Locate the cell with the specified text and output its (X, Y) center coordinate. 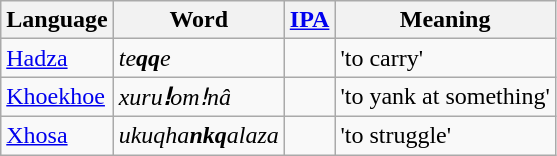
teqqe (198, 58)
ukuqhankqalaza (198, 135)
'to carry' (445, 58)
Meaning (445, 20)
Hadza (57, 58)
xuruǃomǃnâ (198, 97)
'to yank at something' (445, 97)
'to struggle' (445, 135)
IPA (310, 20)
Language (57, 20)
Word (198, 20)
Xhosa (57, 135)
Khoekhoe (57, 97)
